For the text-containing cell, return its midpoint in [x, y] coordinate format. 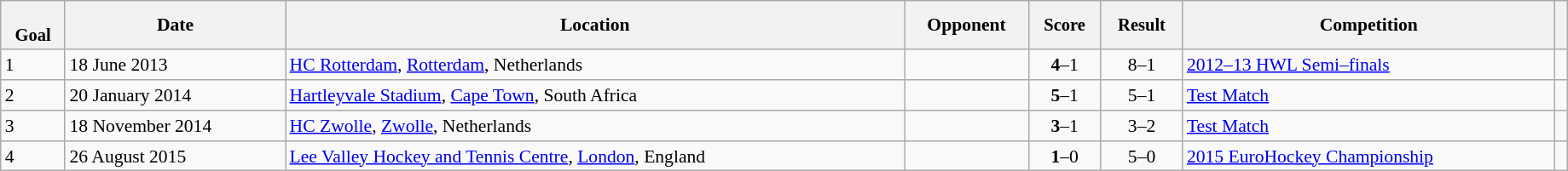
3 [33, 126]
Hartleyvale Stadium, Cape Town, South Africa [595, 95]
18 June 2013 [175, 66]
HC Zwolle, Zwolle, Netherlands [595, 126]
HC Rotterdam, Rotterdam, Netherlands [595, 66]
Opponent [967, 26]
2 [33, 95]
18 November 2014 [175, 126]
1 [33, 66]
20 January 2014 [175, 95]
3–2 [1142, 126]
8–1 [1142, 66]
Result [1142, 26]
3–1 [1064, 126]
Score [1064, 26]
2012–13 HWL Semi–finals [1369, 66]
Date [175, 26]
Location [595, 26]
Competition [1369, 26]
Goal [33, 26]
4–1 [1064, 66]
